Capture the cell that displays the provided text and extract its [x, y] central coordinate. 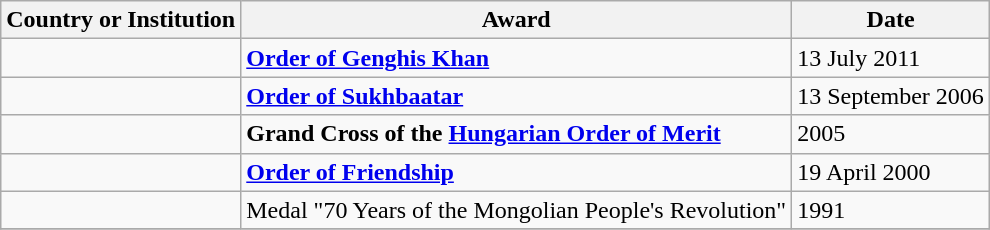
Date [891, 20]
2005 [891, 134]
Order of Sukhbaatar [516, 96]
Country or Institution [121, 20]
13 July 2011 [891, 58]
Order of Friendship [516, 172]
19 April 2000 [891, 172]
13 September 2006 [891, 96]
Award [516, 20]
1991 [891, 210]
Grand Cross of the Hungarian Order of Merit [516, 134]
Medal "70 Years of the Mongolian People's Revolution" [516, 210]
Order of Genghis Khan [516, 58]
